Scan for the cell matching the given text and deliver its [X, Y] coordinate at center. 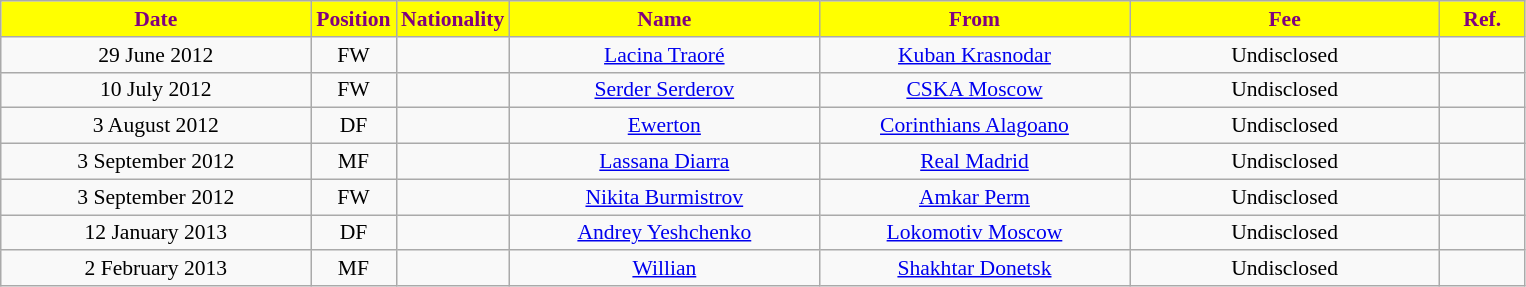
Date [156, 19]
Corinthians Alagoano [974, 126]
Nationality [452, 19]
29 June 2012 [156, 55]
Amkar Perm [974, 197]
Shakhtar Donetsk [974, 269]
Position [354, 19]
Name [664, 19]
3 August 2012 [156, 126]
Serder Serderov [664, 90]
Lokomotiv Moscow [974, 233]
From [974, 19]
Ref. [1482, 19]
Lacina Traoré [664, 55]
Ewerton [664, 126]
Nikita Burmistrov [664, 197]
CSKA Moscow [974, 90]
Fee [1285, 19]
10 July 2012 [156, 90]
Willian [664, 269]
2 February 2013 [156, 269]
Real Madrid [974, 162]
Lassana Diarra [664, 162]
Kuban Krasnodar [974, 55]
Andrey Yeshchenko [664, 233]
12 January 2013 [156, 233]
